Determine the (x, y) coordinate at the center of the cell enclosing the given text.  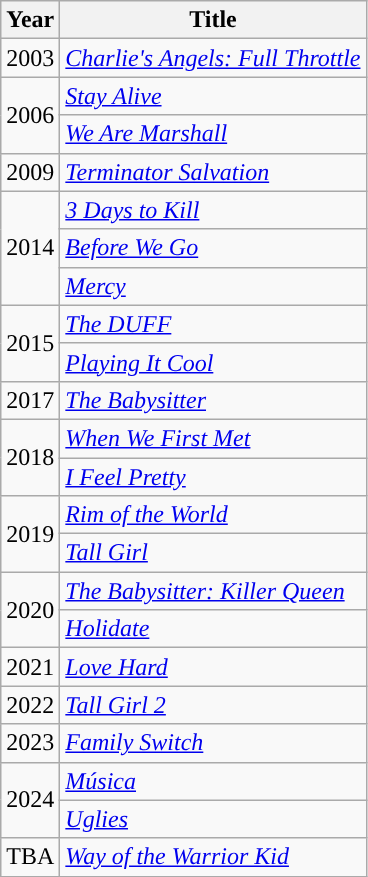
2024 (30, 800)
2020 (30, 610)
Year (30, 20)
We Are Marshall (213, 134)
2014 (30, 248)
Before We Go (213, 248)
3 Days to Kill (213, 210)
Música (213, 781)
Family Switch (213, 743)
Title (213, 20)
2018 (30, 457)
Uglies (213, 819)
When We First Met (213, 438)
Love Hard (213, 667)
The DUFF (213, 324)
The Babysitter (213, 400)
Way of the Warrior Kid (213, 857)
Tall Girl 2 (213, 705)
Charlie's Angels: Full Throttle (213, 58)
2009 (30, 172)
Terminator Salvation (213, 172)
2017 (30, 400)
The Babysitter: Killer Queen (213, 591)
2022 (30, 705)
Holidate (213, 629)
TBA (30, 857)
2021 (30, 667)
Stay Alive (213, 96)
Mercy (213, 286)
2003 (30, 58)
Rim of the World (213, 515)
Playing It Cool (213, 362)
2015 (30, 343)
2006 (30, 115)
2023 (30, 743)
I Feel Pretty (213, 477)
Tall Girl (213, 553)
2019 (30, 534)
